Find where the given text appears and provide that cell's center as [X, Y] coordinate. 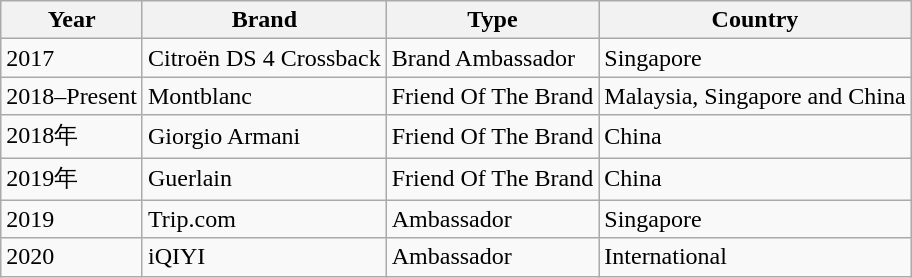
iQIYI [264, 257]
2017 [72, 58]
Giorgio Armani [264, 136]
Montblanc [264, 96]
2018年 [72, 136]
Country [755, 20]
Citroën DS 4 Crossback [264, 58]
Brand Ambassador [492, 58]
Brand [264, 20]
2019年 [72, 180]
Trip.com [264, 219]
2019 [72, 219]
Type [492, 20]
Guerlain [264, 180]
2018–Present [72, 96]
Malaysia, Singapore and China [755, 96]
2020 [72, 257]
International [755, 257]
Year [72, 20]
